Find where the given text appears and provide that cell's center as (X, Y) coordinate. 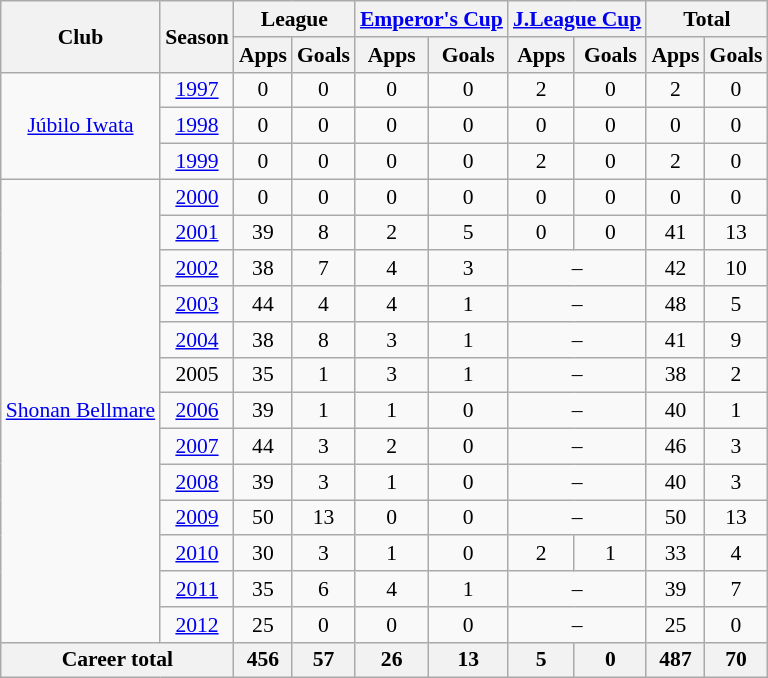
2009 (197, 518)
1998 (197, 126)
2007 (197, 447)
33 (675, 554)
Shonan Bellmare (80, 410)
Júbilo Iwata (80, 126)
46 (675, 447)
2012 (197, 625)
70 (736, 660)
Club (80, 36)
2004 (197, 340)
1997 (197, 90)
10 (736, 269)
57 (324, 660)
Career total (118, 660)
456 (263, 660)
9 (736, 340)
2005 (197, 375)
2002 (197, 269)
2010 (197, 554)
1999 (197, 162)
30 (263, 554)
2003 (197, 304)
Season (197, 36)
J.League Cup (577, 19)
6 (324, 589)
League (294, 19)
2008 (197, 482)
487 (675, 660)
2001 (197, 233)
Total (706, 19)
Emperor's Cup (432, 19)
26 (392, 660)
48 (675, 304)
2000 (197, 197)
42 (675, 269)
2011 (197, 589)
2006 (197, 411)
